Return (X, Y) of the center of cell containing provided text 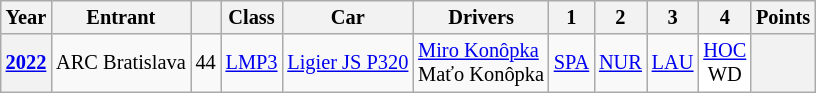
44 (206, 63)
2 (620, 17)
Entrant (120, 17)
LAU (673, 63)
Drivers (481, 17)
ARC Bratislava (120, 63)
3 (673, 17)
1 (572, 17)
4 (724, 17)
Points (783, 17)
HOCWD (724, 63)
NUR (620, 63)
Miro Konôpka Maťo Konôpka (481, 63)
Year (26, 17)
LMP3 (252, 63)
2022 (26, 63)
Class (252, 17)
SPA (572, 63)
Ligier JS P320 (348, 63)
Car (348, 17)
